Extract the [X, Y] coordinate from the center of the cell holding the provided text.  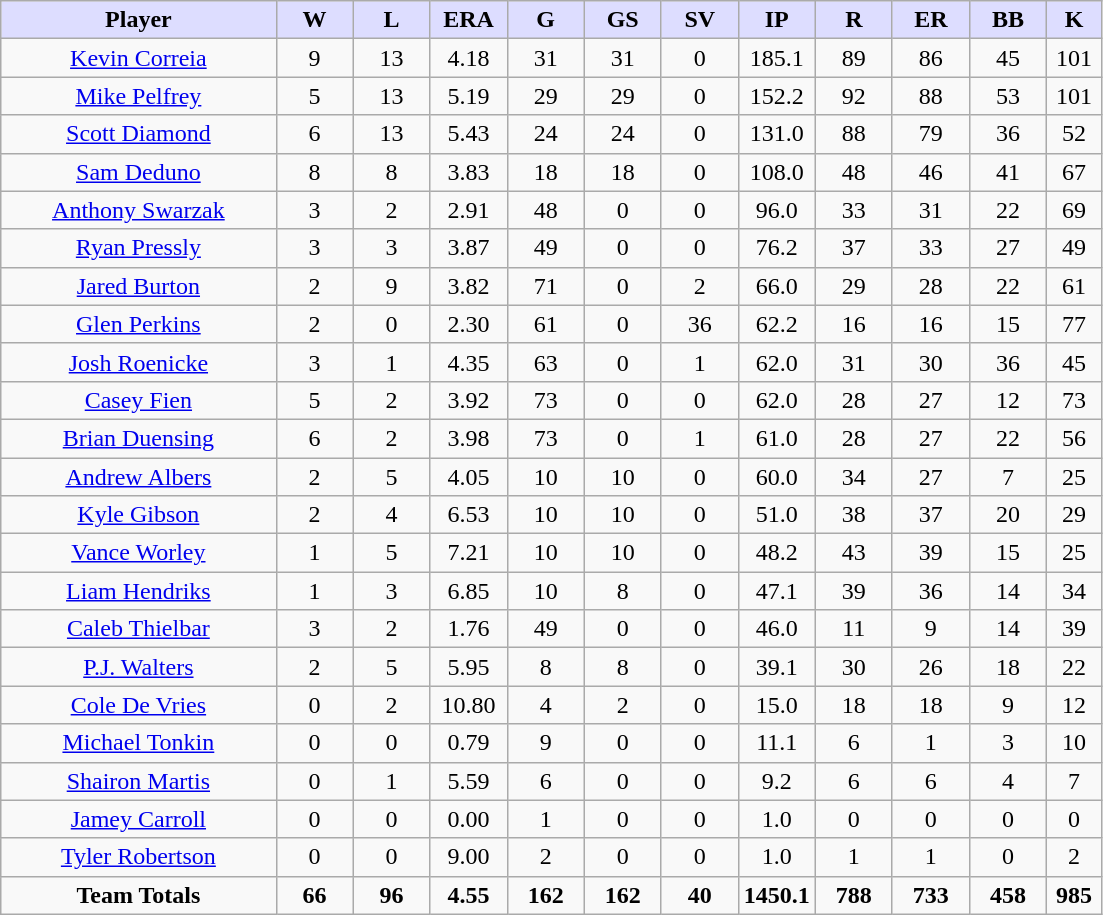
Cole De Vries [138, 705]
5.59 [468, 781]
ER [930, 20]
20 [1008, 515]
43 [854, 553]
Jamey Carroll [138, 819]
56 [1074, 438]
Vance Worley [138, 553]
1450.1 [776, 895]
5.43 [468, 134]
2.91 [468, 210]
3.87 [468, 248]
3.92 [468, 400]
W [314, 20]
9.2 [776, 781]
11 [854, 629]
ERA [468, 20]
G [546, 20]
Kevin Correia [138, 58]
47.1 [776, 591]
63 [546, 362]
6.53 [468, 515]
51.0 [776, 515]
5.95 [468, 667]
62.2 [776, 324]
7.21 [468, 553]
53 [1008, 96]
Glen Perkins [138, 324]
86 [930, 58]
4.05 [468, 477]
6.85 [468, 591]
79 [930, 134]
Liam Hendriks [138, 591]
Josh Roenicke [138, 362]
41 [1008, 172]
1.76 [468, 629]
38 [854, 515]
46 [930, 172]
2.30 [468, 324]
Tyler Robertson [138, 857]
67 [1074, 172]
61.0 [776, 438]
77 [1074, 324]
4.55 [468, 895]
60.0 [776, 477]
L [392, 20]
66 [314, 895]
Kyle Gibson [138, 515]
11.1 [776, 743]
96.0 [776, 210]
185.1 [776, 58]
Caleb Thielbar [138, 629]
69 [1074, 210]
BB [1008, 20]
Shairon Martis [138, 781]
GS [622, 20]
Andrew Albers [138, 477]
0.00 [468, 819]
4.35 [468, 362]
3.82 [468, 286]
76.2 [776, 248]
131.0 [776, 134]
Team Totals [138, 895]
89 [854, 58]
71 [546, 286]
Sam Deduno [138, 172]
Player [138, 20]
92 [854, 96]
48.2 [776, 553]
Scott Diamond [138, 134]
985 [1074, 895]
Mike Pelfrey [138, 96]
15.0 [776, 705]
IP [776, 20]
Brian Duensing [138, 438]
5.19 [468, 96]
3.83 [468, 172]
108.0 [776, 172]
10.80 [468, 705]
R [854, 20]
96 [392, 895]
152.2 [776, 96]
Anthony Swarzak [138, 210]
46.0 [776, 629]
788 [854, 895]
Jared Burton [138, 286]
66.0 [776, 286]
40 [700, 895]
P.J. Walters [138, 667]
9.00 [468, 857]
52 [1074, 134]
SV [700, 20]
Ryan Pressly [138, 248]
Michael Tonkin [138, 743]
39.1 [776, 667]
733 [930, 895]
458 [1008, 895]
0.79 [468, 743]
K [1074, 20]
3.98 [468, 438]
4.18 [468, 58]
Casey Fien [138, 400]
26 [930, 667]
